Search for the cell housing the specified text and yield its (x, y) center coordinate. 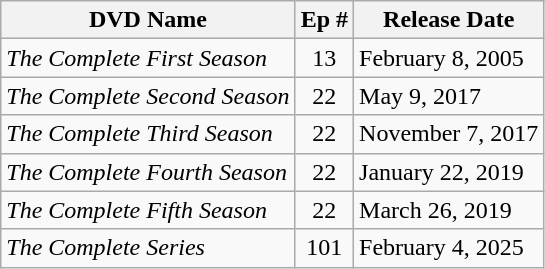
DVD Name (148, 20)
The Complete Fourth Season (148, 172)
The Complete Second Season (148, 96)
The Complete First Season (148, 58)
The Complete Fifth Season (148, 210)
13 (324, 58)
March 26, 2019 (449, 210)
January 22, 2019 (449, 172)
February 4, 2025 (449, 248)
Ep # (324, 20)
February 8, 2005 (449, 58)
Release Date (449, 20)
101 (324, 248)
The Complete Third Season (148, 134)
The Complete Series (148, 248)
November 7, 2017 (449, 134)
May 9, 2017 (449, 96)
